Scan for the cell matching the given text and deliver its [X, Y] coordinate at center. 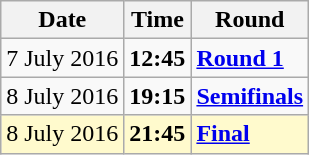
Semifinals [250, 96]
21:45 [158, 134]
Round 1 [250, 58]
12:45 [158, 58]
Time [158, 20]
Final [250, 134]
19:15 [158, 96]
7 July 2016 [62, 58]
Round [250, 20]
Date [62, 20]
